Detect which cell encompasses the target text, then output its [x, y] center coordinate. 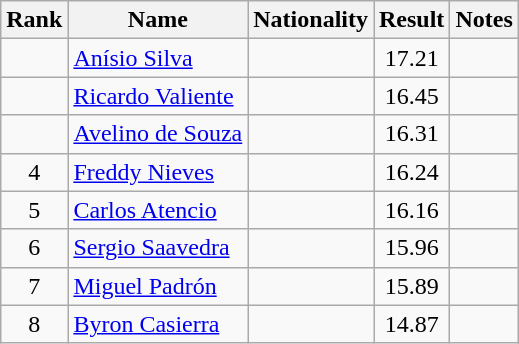
16.31 [412, 134]
Rank [34, 20]
4 [34, 172]
Byron Casierra [158, 324]
5 [34, 210]
Anísio Silva [158, 58]
7 [34, 286]
15.96 [412, 248]
16.24 [412, 172]
Nationality [311, 20]
Sergio Saavedra [158, 248]
Carlos Atencio [158, 210]
17.21 [412, 58]
Ricardo Valiente [158, 96]
15.89 [412, 286]
Notes [484, 20]
Avelino de Souza [158, 134]
16.45 [412, 96]
Name [158, 20]
Miguel Padrón [158, 286]
8 [34, 324]
14.87 [412, 324]
Result [412, 20]
6 [34, 248]
16.16 [412, 210]
Freddy Nieves [158, 172]
